Pinpoint the cell where the given text exists, returning its (X, Y) midpoint coordinate. 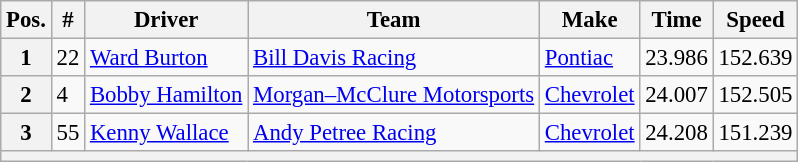
151.239 (756, 133)
Team (394, 20)
4 (68, 95)
3 (26, 133)
Time (676, 20)
55 (68, 133)
1 (26, 58)
Driver (166, 20)
152.639 (756, 58)
Bobby Hamilton (166, 95)
2 (26, 95)
Speed (756, 20)
Pos. (26, 20)
Andy Petree Racing (394, 133)
22 (68, 58)
24.208 (676, 133)
Morgan–McClure Motorsports (394, 95)
152.505 (756, 95)
Ward Burton (166, 58)
# (68, 20)
Bill Davis Racing (394, 58)
24.007 (676, 95)
Make (589, 20)
Pontiac (589, 58)
Kenny Wallace (166, 133)
23.986 (676, 58)
